For the text-containing cell, return its midpoint in [X, Y] coordinate format. 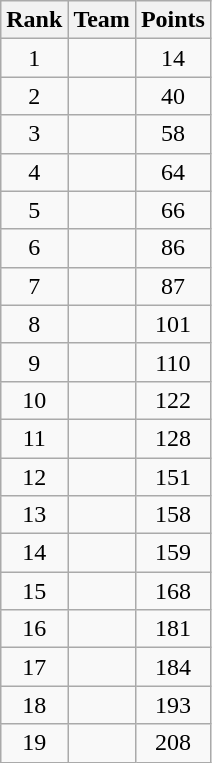
Team [102, 20]
2 [34, 96]
122 [172, 400]
128 [172, 438]
64 [172, 172]
11 [34, 438]
1 [34, 58]
Points [172, 20]
8 [34, 324]
19 [34, 743]
18 [34, 705]
9 [34, 362]
4 [34, 172]
7 [34, 286]
181 [172, 629]
110 [172, 362]
13 [34, 515]
208 [172, 743]
15 [34, 591]
86 [172, 248]
66 [172, 210]
5 [34, 210]
3 [34, 134]
58 [172, 134]
168 [172, 591]
101 [172, 324]
193 [172, 705]
17 [34, 667]
16 [34, 629]
87 [172, 286]
158 [172, 515]
184 [172, 667]
40 [172, 96]
10 [34, 400]
151 [172, 477]
159 [172, 553]
Rank [34, 20]
6 [34, 248]
12 [34, 477]
